Identify which cell holds the provided text, then report its [x, y] central coordinate. 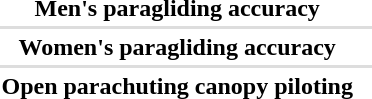
Women's paragliding accuracy [177, 47]
